Search for the cell housing the specified text and yield its (X, Y) center coordinate. 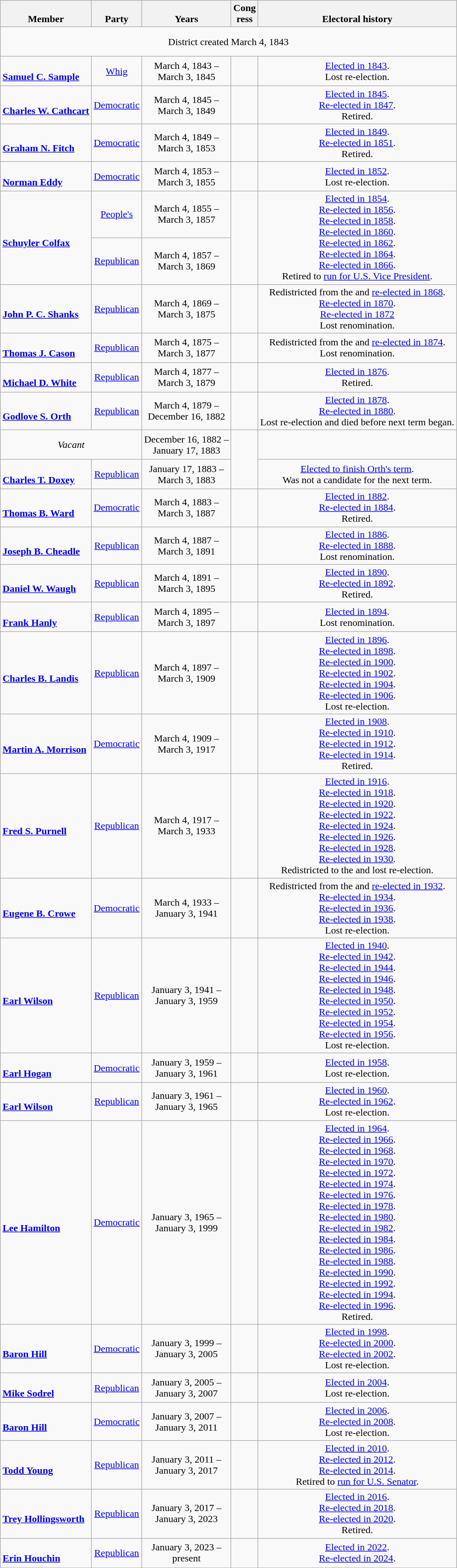
January 3, 2017 –January 3, 2023 (186, 1513)
January 17, 1883 –March 3, 1883 (186, 474)
People's (116, 215)
March 4, 1849 –March 3, 1853 (186, 143)
Mike Sodrel (46, 1388)
Elected in 1843.Lost re-election. (357, 71)
Lee Hamilton (46, 1222)
Elected in 1845.Re-elected in 1847.Retired. (357, 105)
March 4, 1887 –March 3, 1891 (186, 545)
January 3, 1959 –January 3, 1961 (186, 1068)
March 4, 1843 –March 3, 1845 (186, 71)
March 4, 1883 –March 3, 1887 (186, 508)
Frank Hanly (46, 617)
Elected in 1852.Lost re-election. (357, 176)
Fred S. Purnell (46, 826)
Elected in 1876.Retired. (357, 377)
Years (186, 14)
March 4, 1875 –March 3, 1877 (186, 348)
Elected in 1882.Re-elected in 1884.Retired. (357, 508)
Schuyler Colfax (46, 238)
Elected in 2006.Re-elected in 2008.Lost re-election. (357, 1422)
Redistricted from the and re-elected in 1868.Re-elected in 1870.Re-elected in 1872Lost renomination. (357, 308)
March 4, 1909 –March 3, 1917 (186, 744)
Charles W. Cathcart (46, 105)
March 4, 1917 –March 3, 1933 (186, 826)
January 3, 2011 –January 3, 2017 (186, 1465)
District created March 4, 1843 (229, 42)
Martin A. Morrison (46, 744)
January 3, 1965 –January 3, 1999 (186, 1222)
Congress (245, 14)
December 16, 1882 –January 17, 1883 (186, 445)
John P. C. Shanks (46, 308)
March 4, 1895 –March 3, 1897 (186, 617)
Charles B. Landis (46, 673)
Vacant (71, 445)
Daniel W. Waugh (46, 583)
Member (46, 14)
January 3, 1961 –January 3, 1965 (186, 1102)
Elected in 2004.Lost re-election. (357, 1388)
Todd Young (46, 1465)
March 4, 1877 –March 3, 1879 (186, 377)
March 4, 1897 –March 3, 1909 (186, 673)
Michael D. White (46, 377)
January 3, 2007 –January 3, 2011 (186, 1422)
Elected in 2010.Re-elected in 2012.Re-elected in 2014.Retired to run for U.S. Senator. (357, 1465)
Elected in 1958.Lost re-election. (357, 1068)
January 3, 2023 –present (186, 1553)
Elected in 2022.Re-elected in 2024. (357, 1553)
Thomas B. Ward (46, 508)
Samuel C. Sample (46, 71)
Party (116, 14)
Erin Houchin (46, 1553)
Electoral history (357, 14)
Joseph B. Cheadle (46, 545)
March 4, 1891 –March 3, 1895 (186, 583)
Whig (116, 71)
Eugene B. Crowe (46, 908)
Elected in 1890.Re-elected in 1892.Retired. (357, 583)
Charles T. Doxey (46, 474)
Trey Hollingsworth (46, 1513)
Elected in 1894.Lost renomination. (357, 617)
March 4, 1869 –March 3, 1875 (186, 308)
Elected in 1849.Re-elected in 1851.Retired. (357, 143)
March 4, 1855 –March 3, 1857 (186, 215)
January 3, 2005 –January 3, 2007 (186, 1388)
March 4, 1845 –March 3, 1849 (186, 105)
Elected in 1908.Re-elected in 1910.Re-elected in 1912.Re-elected in 1914.Retired. (357, 744)
Elected in 2016.Re-elected in 2018.Re-elected in 2020.Retired. (357, 1513)
Redistricted from the and re-elected in 1932.Re-elected in 1934.Re-elected in 1936.Re-elected in 1938.Lost re-election. (357, 908)
March 4, 1853 –March 3, 1855 (186, 176)
March 4, 1933 –January 3, 1941 (186, 908)
Elected in 1998.Re-elected in 2000.Re-elected in 2002.Lost re-election. (357, 1349)
Elected in 1896.Re-elected in 1898.Re-elected in 1900.Re-elected in 1902.Re-elected in 1904.Re-elected in 1906.Lost re-election. (357, 673)
Godlove S. Orth (46, 411)
March 4, 1879 –December 16, 1882 (186, 411)
January 3, 1941 –January 3, 1959 (186, 996)
Norman Eddy (46, 176)
Redistricted from the and re-elected in 1874.Lost renomination. (357, 348)
Thomas J. Cason (46, 348)
Elected in 1960.Re-elected in 1962.Lost re-election. (357, 1102)
January 3, 1999 –January 3, 2005 (186, 1349)
Elected in 1878.Re-elected in 1880.Lost re-election and died before next term began. (357, 411)
Earl Hogan (46, 1068)
Elected in 1886.Re-elected in 1888.Lost renomination. (357, 545)
Elected to finish Orth's term.Was not a candidate for the next term. (357, 474)
Graham N. Fitch (46, 143)
March 4, 1857 –March 3, 1869 (186, 261)
